Extract the [X, Y] coordinate from the center of the cell holding the provided text.  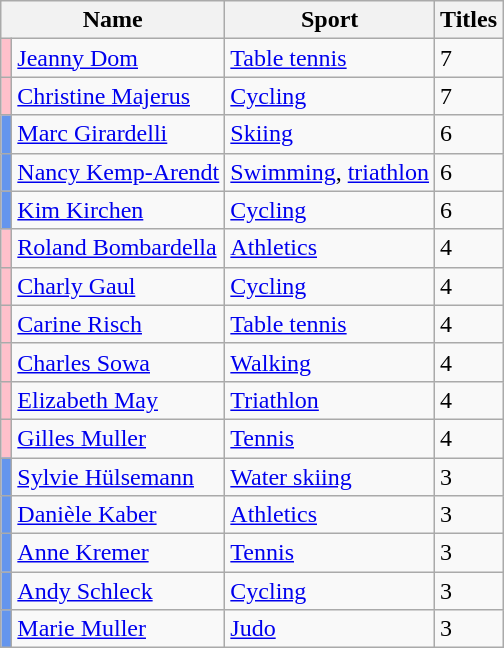
Triathlon [330, 400]
Carine Risch [118, 324]
Walking [330, 362]
Swimming, triathlon [330, 172]
Andy Schleck [118, 591]
Gilles Muller [118, 438]
Water skiing [330, 477]
Titles [469, 20]
Sport [330, 20]
Danièle Kaber [118, 515]
Sylvie Hülsemann [118, 477]
Anne Kremer [118, 553]
Name [113, 20]
Jeanny Dom [118, 58]
Nancy Kemp-Arendt [118, 172]
Kim Kirchen [118, 210]
Charly Gaul [118, 286]
Charles Sowa [118, 362]
Elizabeth May [118, 400]
Skiing [330, 134]
Roland Bombardella [118, 248]
Judo [330, 629]
Marie Muller [118, 629]
Marc Girardelli [118, 134]
Christine Majerus [118, 96]
